Scan for the cell matching the given text and deliver its (x, y) coordinate at center. 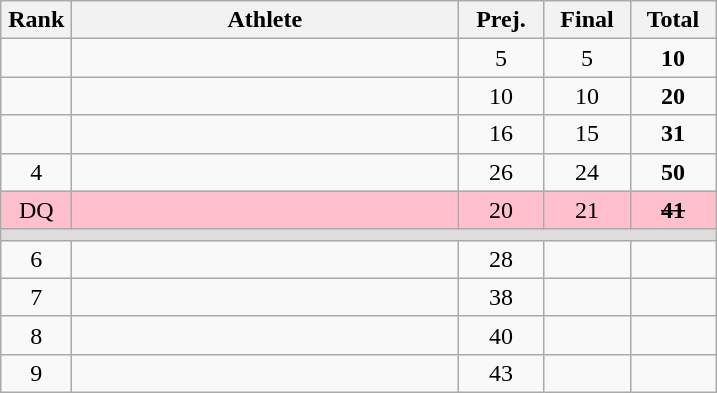
9 (36, 373)
26 (501, 172)
8 (36, 335)
24 (587, 172)
Final (587, 20)
15 (587, 134)
28 (501, 259)
43 (501, 373)
Athlete (265, 20)
6 (36, 259)
DQ (36, 210)
21 (587, 210)
4 (36, 172)
Rank (36, 20)
16 (501, 134)
38 (501, 297)
31 (673, 134)
7 (36, 297)
40 (501, 335)
Prej. (501, 20)
Total (673, 20)
41 (673, 210)
50 (673, 172)
